Detect which cell encompasses the target text, then output its [x, y] center coordinate. 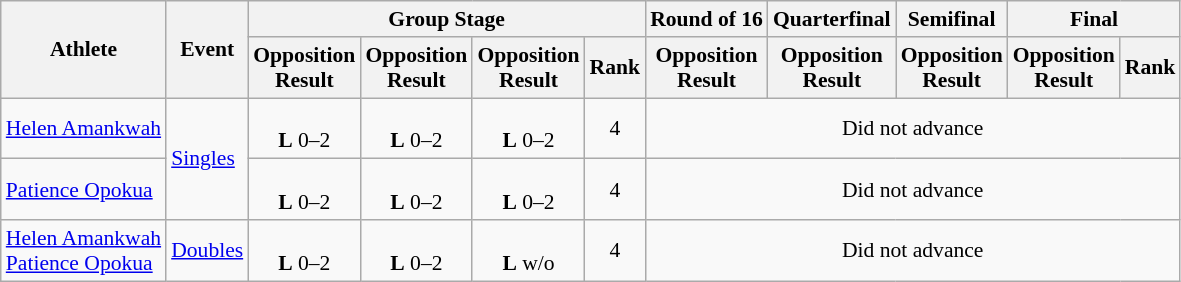
Semifinal [952, 19]
Quarterfinal [832, 19]
Helen AmankwahPatience Opokua [84, 250]
Athlete [84, 50]
L w/o [528, 250]
Group Stage [446, 19]
Singles [207, 159]
Final [1094, 19]
Patience Opokua [84, 190]
Helen Amankwah [84, 128]
Doubles [207, 250]
Event [207, 50]
Round of 16 [706, 19]
